Pinpoint the cell where the given text exists, returning its (x, y) midpoint coordinate. 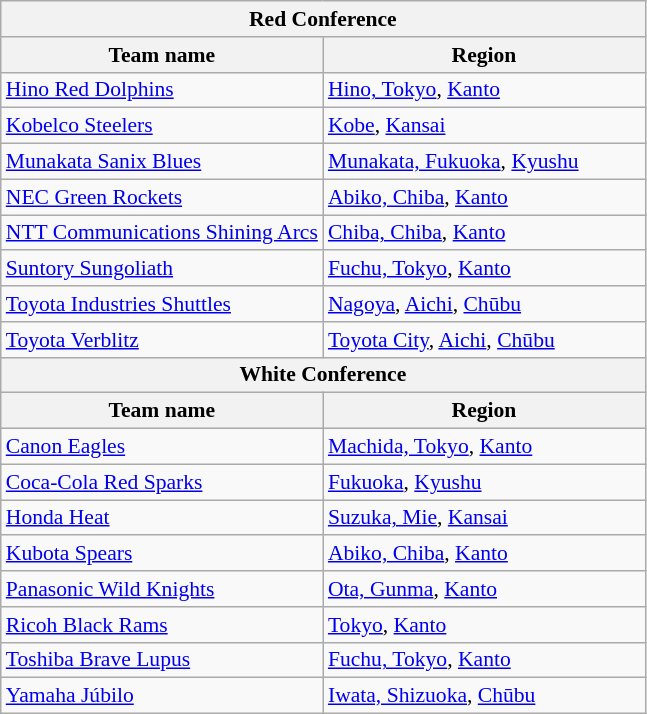
Yamaha Júbilo (162, 696)
Hino Red Dolphins (162, 90)
Red Conference (323, 19)
Ota, Gunma, Kanto (484, 589)
Toyota Industries Shuttles (162, 304)
Tokyo, Kanto (484, 625)
Toshiba Brave Lupus (162, 660)
Toyota City, Aichi, Chūbu (484, 340)
Hino, Tokyo, Kanto (484, 90)
Fukuoka, Kyushu (484, 482)
Toyota Verblitz (162, 340)
Kubota Spears (162, 554)
Suntory Sungoliath (162, 269)
Canon Eagles (162, 447)
Suzuka, Mie, Kansai (484, 518)
Nagoya, Aichi, Chūbu (484, 304)
Munakata, Fukuoka, Kyushu (484, 162)
Coca-Cola Red Sparks (162, 482)
NEC Green Rockets (162, 197)
Honda Heat (162, 518)
Ricoh Black Rams (162, 625)
Machida, Tokyo, Kanto (484, 447)
Panasonic Wild Knights (162, 589)
Chiba, Chiba, Kanto (484, 233)
Munakata Sanix Blues (162, 162)
Kobelco Steelers (162, 126)
Iwata, Shizuoka, Chūbu (484, 696)
White Conference (323, 375)
NTT Communications Shining Arcs (162, 233)
Kobe, Kansai (484, 126)
